Scan for the cell matching the given text and deliver its [x, y] coordinate at center. 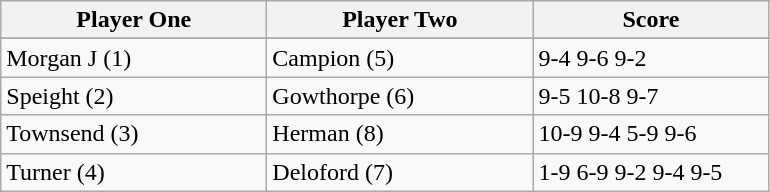
1-9 6-9 9-2 9-4 9-5 [651, 172]
Score [651, 20]
Morgan J (1) [134, 58]
Townsend (3) [134, 134]
Herman (8) [400, 134]
10-9 9-4 5-9 9-6 [651, 134]
Deloford (7) [400, 172]
9-4 9-6 9-2 [651, 58]
Campion (5) [400, 58]
Gowthorpe (6) [400, 96]
Player One [134, 20]
9-5 10-8 9-7 [651, 96]
Player Two [400, 20]
Speight (2) [134, 96]
Turner (4) [134, 172]
